Find where the given text appears and provide that cell's center as [X, Y] coordinate. 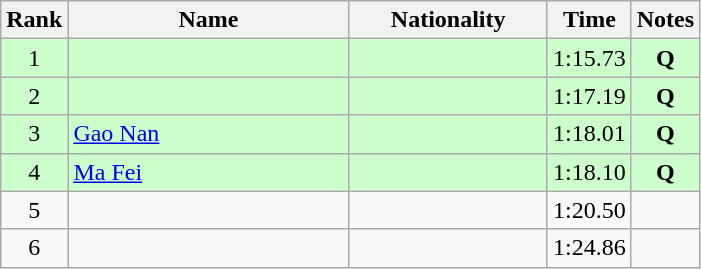
Rank [34, 20]
1 [34, 58]
4 [34, 172]
Nationality [448, 20]
Ma Fei [208, 172]
Time [589, 20]
Gao Nan [208, 134]
3 [34, 134]
2 [34, 96]
5 [34, 210]
Notes [665, 20]
1:18.01 [589, 134]
1:24.86 [589, 248]
1:18.10 [589, 172]
1:17.19 [589, 96]
1:15.73 [589, 58]
6 [34, 248]
Name [208, 20]
1:20.50 [589, 210]
